Pinpoint the cell where the given text exists, returning its [X, Y] midpoint coordinate. 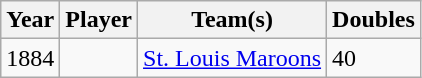
40 [374, 58]
Doubles [374, 20]
St. Louis Maroons [232, 58]
Team(s) [232, 20]
1884 [30, 58]
Year [30, 20]
Player [99, 20]
